Scan for the cell matching the given text and deliver its [X, Y] coordinate at center. 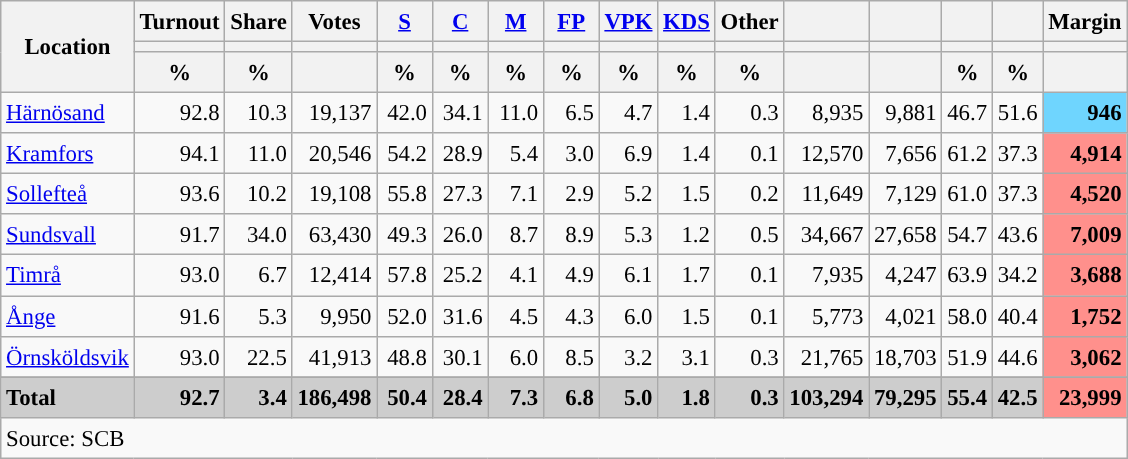
4.3 [571, 316]
Sollefteå [68, 194]
3,688 [1085, 276]
1.7 [686, 276]
7.1 [516, 194]
4.1 [516, 276]
1.8 [686, 398]
55.4 [967, 398]
4.5 [516, 316]
51.9 [967, 356]
49.3 [405, 234]
34,667 [826, 234]
186,498 [334, 398]
6.1 [628, 276]
Kramfors [68, 154]
KDS [686, 22]
8,935 [826, 114]
19,137 [334, 114]
Ånge [68, 316]
1,752 [1085, 316]
FP [571, 22]
Other [750, 22]
5.0 [628, 398]
11,649 [826, 194]
91.7 [180, 234]
7,656 [906, 154]
7,009 [1085, 234]
6.9 [628, 154]
27.3 [460, 194]
3.0 [571, 154]
Timrå [68, 276]
57.8 [405, 276]
4,247 [906, 276]
10.2 [258, 194]
46.7 [967, 114]
18,703 [906, 356]
3.1 [686, 356]
8.5 [571, 356]
4.7 [628, 114]
7,129 [906, 194]
22.5 [258, 356]
M [516, 22]
51.6 [1017, 114]
94.1 [180, 154]
3.4 [258, 398]
58.0 [967, 316]
Sundsvall [68, 234]
41,913 [334, 356]
Härnösand [68, 114]
79,295 [906, 398]
VPK [628, 22]
5.2 [628, 194]
19,108 [334, 194]
54.7 [967, 234]
40.4 [1017, 316]
12,414 [334, 276]
54.2 [405, 154]
25.2 [460, 276]
52.0 [405, 316]
50.4 [405, 398]
93.6 [180, 194]
S [405, 22]
4.9 [571, 276]
7,935 [826, 276]
43.6 [1017, 234]
61.0 [967, 194]
27,658 [906, 234]
5.4 [516, 154]
946 [1085, 114]
3.2 [628, 356]
7.3 [516, 398]
91.6 [180, 316]
Votes [334, 22]
55.8 [405, 194]
5,773 [826, 316]
31.6 [460, 316]
0.5 [750, 234]
48.8 [405, 356]
44.6 [1017, 356]
9,950 [334, 316]
Source: SCB [564, 438]
34.2 [1017, 276]
3,062 [1085, 356]
34.0 [258, 234]
61.2 [967, 154]
6.8 [571, 398]
23,999 [1085, 398]
63,430 [334, 234]
63.9 [967, 276]
20,546 [334, 154]
42.0 [405, 114]
Location [68, 47]
1.2 [686, 234]
42.5 [1017, 398]
92.7 [180, 398]
28.4 [460, 398]
Total [68, 398]
8.9 [571, 234]
0.2 [750, 194]
9,881 [906, 114]
28.9 [460, 154]
C [460, 22]
4,520 [1085, 194]
6.7 [258, 276]
12,570 [826, 154]
4,914 [1085, 154]
4,021 [906, 316]
6.5 [571, 114]
2.9 [571, 194]
Margin [1085, 22]
34.1 [460, 114]
30.1 [460, 356]
Turnout [180, 22]
Share [258, 22]
92.8 [180, 114]
26.0 [460, 234]
21,765 [826, 356]
103,294 [826, 398]
10.3 [258, 114]
8.7 [516, 234]
Örnsköldsvik [68, 356]
